Provide the (x, y) coordinate of the cell's center where the given text is located.  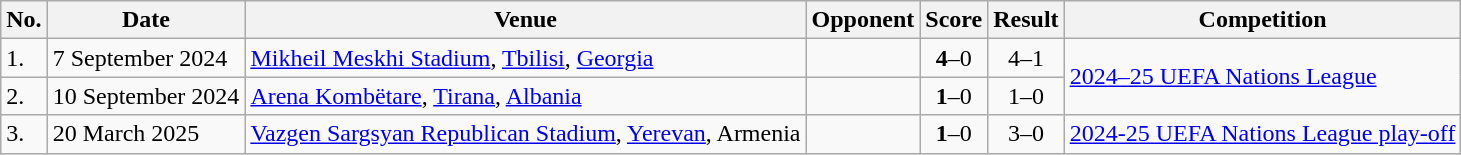
1. (24, 58)
Opponent (863, 20)
7 September 2024 (146, 58)
Date (146, 20)
Venue (526, 20)
20 March 2025 (146, 134)
No. (24, 20)
2024–25 UEFA Nations League (1262, 77)
2024-25 UEFA Nations League play-off (1262, 134)
Mikheil Meskhi Stadium, Tbilisi, Georgia (526, 58)
Result (1026, 20)
Competition (1262, 20)
Vazgen Sargsyan Republican Stadium, Yerevan, Armenia (526, 134)
4–1 (1026, 58)
4–0 (954, 58)
3. (24, 134)
Arena Kombëtare, Tirana, Albania (526, 96)
10 September 2024 (146, 96)
Score (954, 20)
3–0 (1026, 134)
2. (24, 96)
